Extract the (X, Y) coordinate from the center of the cell holding the provided text.  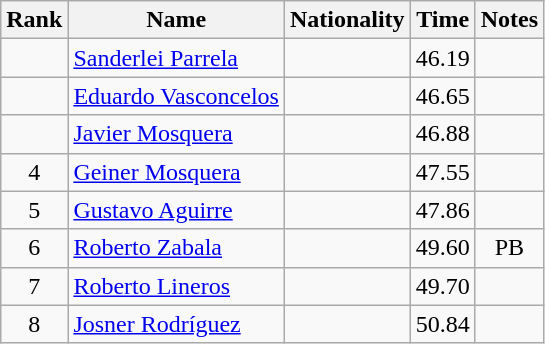
47.55 (442, 172)
Eduardo Vasconcelos (176, 96)
4 (34, 172)
Roberto Zabala (176, 248)
Josner Rodríguez (176, 324)
46.19 (442, 58)
Roberto Lineros (176, 286)
Time (442, 20)
Rank (34, 20)
Geiner Mosquera (176, 172)
Name (176, 20)
46.65 (442, 96)
Javier Mosquera (176, 134)
Gustavo Aguirre (176, 210)
Notes (509, 20)
Sanderlei Parrela (176, 58)
Nationality (347, 20)
5 (34, 210)
46.88 (442, 134)
50.84 (442, 324)
49.60 (442, 248)
6 (34, 248)
47.86 (442, 210)
7 (34, 286)
49.70 (442, 286)
PB (509, 248)
8 (34, 324)
